Output the (X, Y) coordinate of the center of the cell containing the given text.  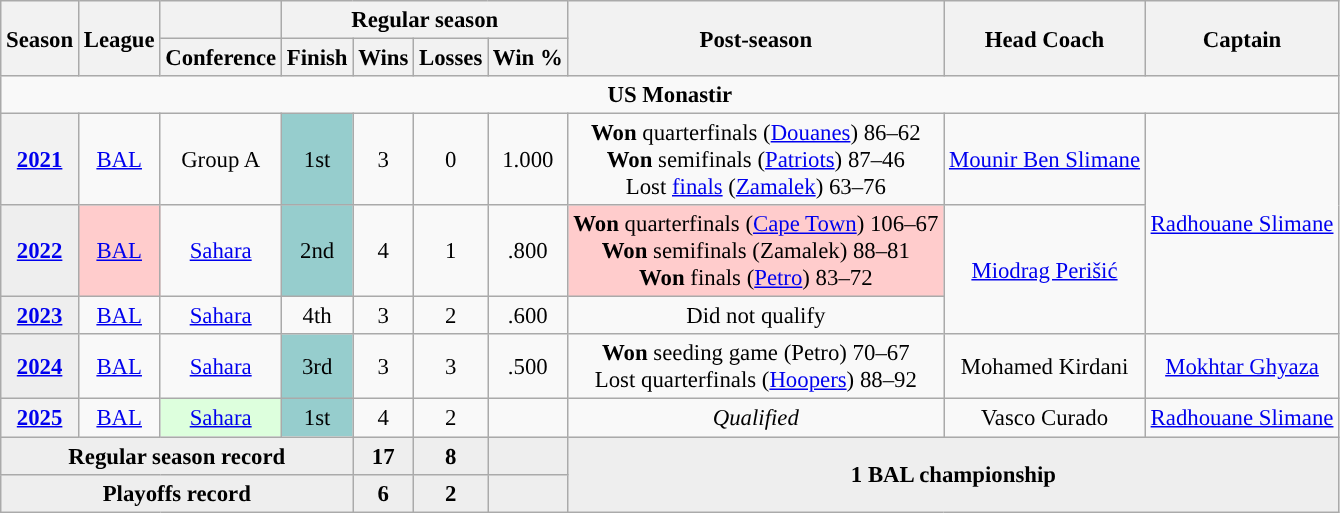
Season (40, 38)
2023 (40, 316)
2nd (316, 251)
Playoffs record (177, 493)
1 BAL championship (954, 474)
Conference (221, 58)
US Monastir (670, 95)
1 (451, 251)
Won seeding game (Petro) 70–67Lost quarterfinals (Hoopers) 88–92 (756, 366)
4th (316, 316)
Post-season (756, 38)
Mounir Ben Slimane (1045, 160)
2022 (40, 251)
Head Coach (1045, 38)
.600 (528, 316)
Regular season (424, 20)
Vasco Curado (1045, 418)
.500 (528, 366)
Losses (451, 58)
2025 (40, 418)
Captain (1242, 38)
Wins (384, 58)
.800 (528, 251)
Finish (316, 58)
Group A (221, 160)
1.000 (528, 160)
17 (384, 456)
0 (451, 160)
League (118, 38)
Regular season record (177, 456)
8 (451, 456)
Miodrag Perišić (1045, 270)
2021 (40, 160)
2024 (40, 366)
3rd (316, 366)
Mohamed Kirdani (1045, 366)
Qualified (756, 418)
6 (384, 493)
Won quarterfinals (Douanes) 86–62Won semifinals (Patriots) 87–46Lost finals (Zamalek) 63–76 (756, 160)
Won quarterfinals (Cape Town) 106–67Won semifinals (Zamalek) 88–81Won finals (Petro) 83–72 (756, 251)
Did not qualify (756, 316)
Win % (528, 58)
Mokhtar Ghyaza (1242, 366)
